Provide the (x, y) coordinate of the cell's center where the given text is located.  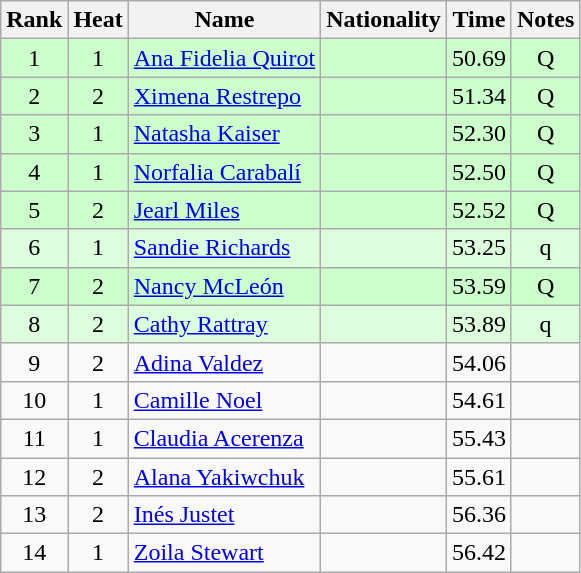
5 (34, 210)
Natasha Kaiser (224, 134)
53.89 (478, 324)
8 (34, 324)
14 (34, 553)
6 (34, 248)
Camille Noel (224, 400)
Heat (98, 20)
52.52 (478, 210)
54.06 (478, 362)
52.30 (478, 134)
54.61 (478, 400)
9 (34, 362)
13 (34, 515)
Ximena Restrepo (224, 96)
Jearl Miles (224, 210)
Time (478, 20)
Zoila Stewart (224, 553)
50.69 (478, 58)
Cathy Rattray (224, 324)
Adina Valdez (224, 362)
53.59 (478, 286)
Ana Fidelia Quirot (224, 58)
11 (34, 438)
4 (34, 172)
7 (34, 286)
Alana Yakiwchuk (224, 477)
Nationality (384, 20)
10 (34, 400)
51.34 (478, 96)
55.43 (478, 438)
Nancy McLeón (224, 286)
56.36 (478, 515)
Notes (545, 20)
12 (34, 477)
Name (224, 20)
56.42 (478, 553)
3 (34, 134)
53.25 (478, 248)
Rank (34, 20)
Claudia Acerenza (224, 438)
Norfalia Carabalí (224, 172)
Sandie Richards (224, 248)
55.61 (478, 477)
52.50 (478, 172)
Inés Justet (224, 515)
